Locate the cell with the specified text and output its [x, y] center coordinate. 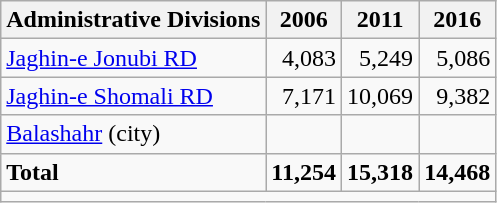
4,083 [304, 58]
2016 [458, 20]
11,254 [304, 172]
2011 [380, 20]
Total [134, 172]
14,468 [458, 172]
5,249 [380, 58]
Balashahr (city) [134, 134]
2006 [304, 20]
15,318 [380, 172]
7,171 [304, 96]
Administrative Divisions [134, 20]
10,069 [380, 96]
5,086 [458, 58]
Jaghin-e Shomali RD [134, 96]
Jaghin-e Jonubi RD [134, 58]
9,382 [458, 96]
